Capture the cell that displays the provided text and extract its [X, Y] central coordinate. 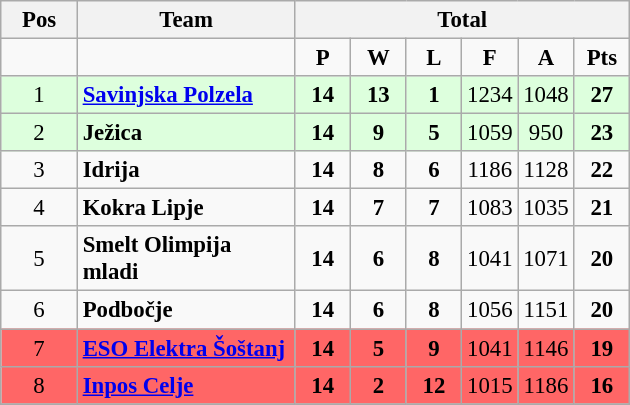
W [379, 58]
Savinjska Polzela [186, 95]
1151 [546, 310]
Inpos Celje [186, 385]
Team [186, 20]
1015 [490, 385]
16 [602, 385]
19 [602, 348]
F [490, 58]
Kokra Lipje [186, 208]
23 [602, 133]
1048 [546, 95]
13 [379, 95]
1035 [546, 208]
22 [602, 170]
1056 [490, 310]
Ježica [186, 133]
P [323, 58]
Pos [40, 20]
Pts [602, 58]
Smelt Olimpija mladi [186, 258]
Total [462, 20]
L [434, 58]
1146 [546, 348]
4 [40, 208]
3 [40, 170]
1059 [490, 133]
950 [546, 133]
1128 [546, 170]
ESO Elektra Šoštanj [186, 348]
Podbočje [186, 310]
1234 [490, 95]
1071 [546, 258]
Idrija [186, 170]
21 [602, 208]
12 [434, 385]
1083 [490, 208]
A [546, 58]
27 [602, 95]
